Capture the cell that displays the provided text and extract its (X, Y) central coordinate. 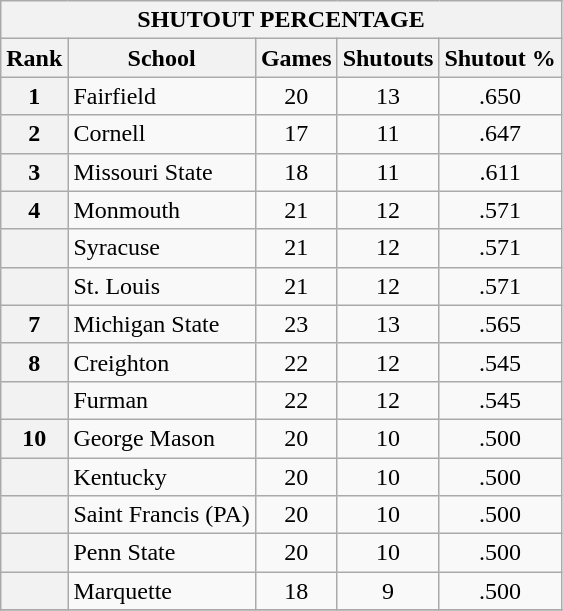
St. Louis (162, 286)
Monmouth (162, 210)
Shutouts (388, 58)
Missouri State (162, 172)
.650 (500, 96)
Michigan State (162, 324)
Fairfield (162, 96)
9 (388, 591)
Games (296, 58)
4 (34, 210)
Cornell (162, 134)
Shutout % (500, 58)
School (162, 58)
7 (34, 324)
3 (34, 172)
Rank (34, 58)
2 (34, 134)
SHUTOUT PERCENTAGE (282, 20)
.565 (500, 324)
Kentucky (162, 477)
Marquette (162, 591)
.647 (500, 134)
23 (296, 324)
8 (34, 362)
Syracuse (162, 248)
1 (34, 96)
Creighton (162, 362)
George Mason (162, 438)
Penn State (162, 553)
Furman (162, 400)
17 (296, 134)
Saint Francis (PA) (162, 515)
.611 (500, 172)
